Find where the given text appears and provide that cell's center as (x, y) coordinate. 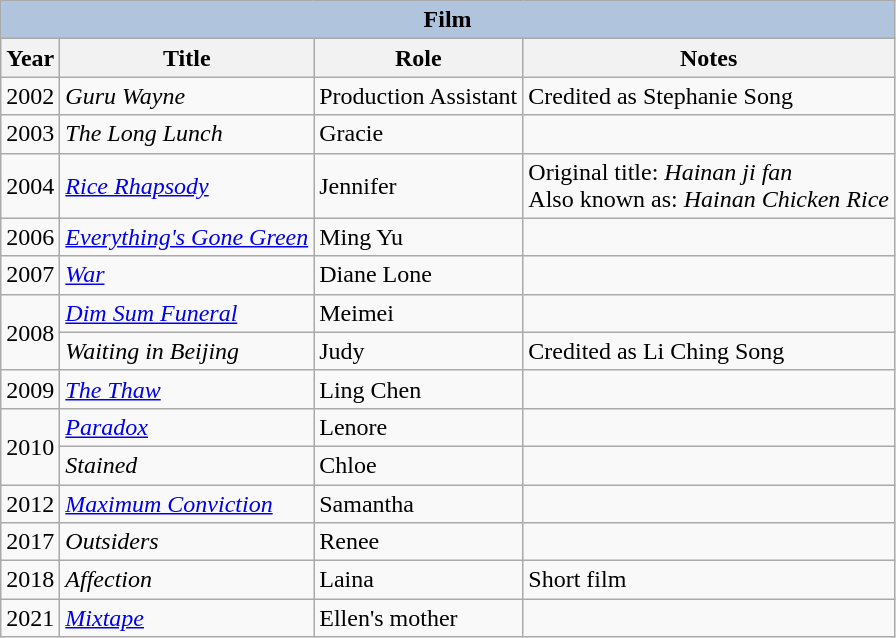
Ellen's mother (418, 618)
2021 (30, 618)
The Thaw (187, 389)
2004 (30, 186)
Role (418, 58)
2010 (30, 446)
Stained (187, 465)
Waiting in Beijing (187, 351)
2003 (30, 134)
Original title: Hainan ji fan Also known as: Hainan Chicken Rice (709, 186)
Affection (187, 580)
Rice Rhapsody (187, 186)
Ling Chen (418, 389)
Meimei (418, 313)
Samantha (418, 503)
Credited as Li Ching Song (709, 351)
Ming Yu (418, 237)
2009 (30, 389)
Year (30, 58)
Guru Wayne (187, 96)
Mixtape (187, 618)
Laina (418, 580)
Credited as Stephanie Song (709, 96)
Film (448, 20)
Dim Sum Funeral (187, 313)
2007 (30, 275)
2017 (30, 542)
Renee (418, 542)
2002 (30, 96)
Lenore (418, 427)
Production Assistant (418, 96)
Notes (709, 58)
2008 (30, 332)
2018 (30, 580)
Title (187, 58)
The Long Lunch (187, 134)
Outsiders (187, 542)
Diane Lone (418, 275)
2012 (30, 503)
War (187, 275)
Short film (709, 580)
Chloe (418, 465)
Maximum Conviction (187, 503)
Gracie (418, 134)
2006 (30, 237)
Judy (418, 351)
Jennifer (418, 186)
Paradox (187, 427)
Everything's Gone Green (187, 237)
